Extract the (X, Y) coordinate from the center of the cell holding the provided text.  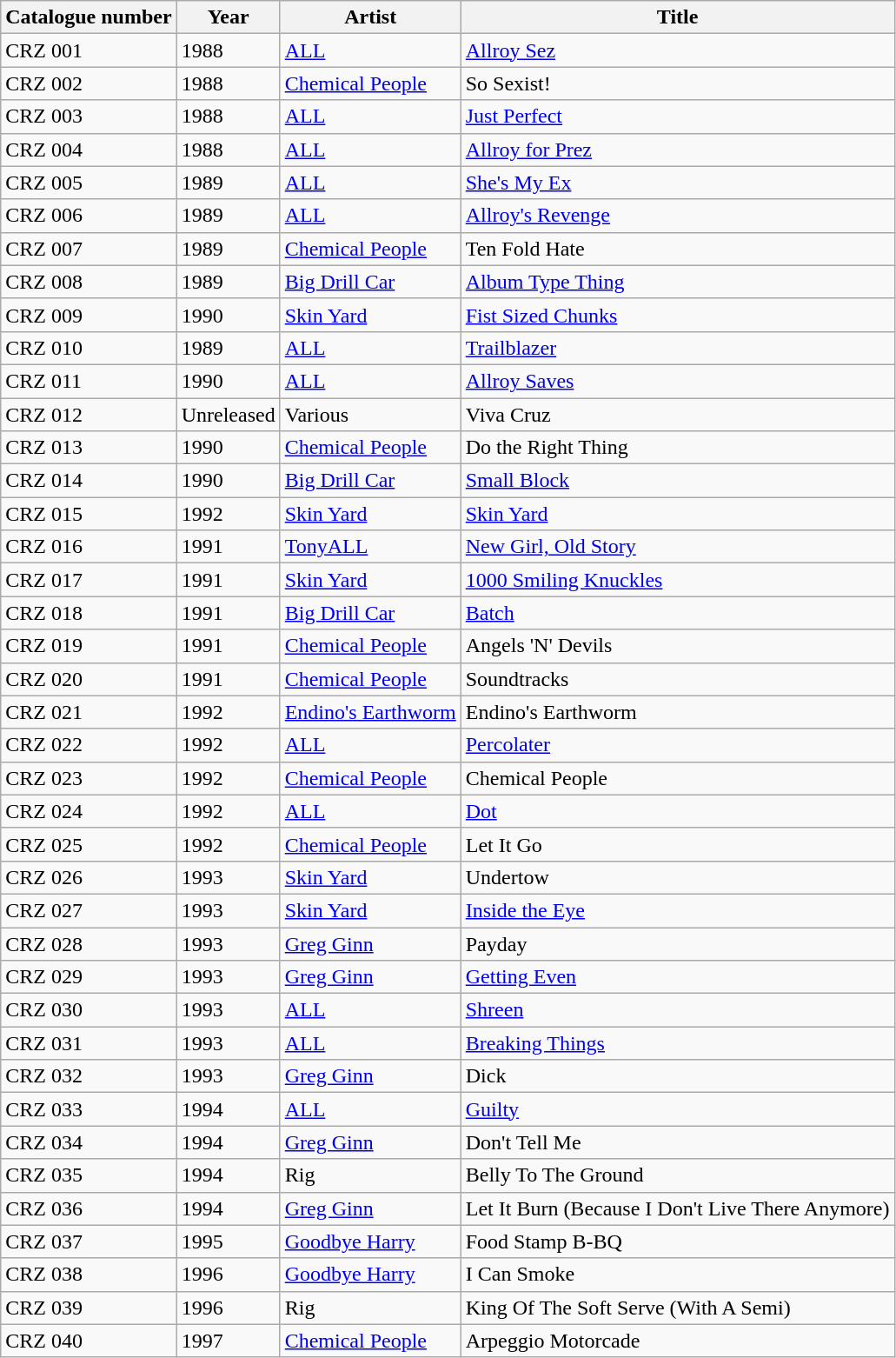
CRZ 020 (89, 679)
Dick (678, 1076)
Allroy's Revenge (678, 216)
Allroy Sez (678, 50)
Let It Burn (Because I Don't Live There Anymore) (678, 1208)
CRZ 024 (89, 811)
New Girl, Old Story (678, 547)
Getting Even (678, 977)
CRZ 006 (89, 216)
CRZ 002 (89, 83)
CRZ 016 (89, 547)
CRZ 019 (89, 646)
Undertow (678, 877)
CRZ 034 (89, 1142)
Batch (678, 613)
CRZ 005 (89, 183)
CRZ 017 (89, 580)
CRZ 029 (89, 977)
CRZ 008 (89, 282)
CRZ 021 (89, 712)
CRZ 003 (89, 116)
Belly To The Ground (678, 1175)
King Of The Soft Serve (With A Semi) (678, 1308)
1995 (228, 1242)
Payday (678, 943)
CRZ 014 (89, 481)
TonyALL (370, 547)
CRZ 037 (89, 1242)
Breaking Things (678, 1043)
CRZ 033 (89, 1109)
CRZ 007 (89, 249)
CRZ 039 (89, 1308)
CRZ 015 (89, 514)
CRZ 030 (89, 1010)
Unreleased (228, 415)
CRZ 040 (89, 1341)
Album Type Thing (678, 282)
CRZ 011 (89, 381)
1000 Smiling Knuckles (678, 580)
CRZ 022 (89, 745)
CRZ 001 (89, 50)
Title (678, 17)
Just Perfect (678, 116)
CRZ 038 (89, 1275)
Trailblazer (678, 348)
Ten Fold Hate (678, 249)
CRZ 004 (89, 150)
CRZ 012 (89, 415)
CRZ 028 (89, 943)
Shreen (678, 1010)
Let It Go (678, 844)
CRZ 035 (89, 1175)
Dot (678, 811)
CRZ 010 (89, 348)
Arpeggio Motorcade (678, 1341)
Allroy for Prez (678, 150)
CRZ 009 (89, 315)
Allroy Saves (678, 381)
CRZ 032 (89, 1076)
Viva Cruz (678, 415)
CRZ 013 (89, 448)
Soundtracks (678, 679)
Artist (370, 17)
CRZ 025 (89, 844)
Angels 'N' Devils (678, 646)
So Sexist! (678, 83)
Year (228, 17)
CRZ 036 (89, 1208)
Don't Tell Me (678, 1142)
Small Block (678, 481)
CRZ 026 (89, 877)
CRZ 018 (89, 613)
1997 (228, 1341)
CRZ 023 (89, 778)
CRZ 027 (89, 910)
Catalogue number (89, 17)
Various (370, 415)
Do the Right Thing (678, 448)
Guilty (678, 1109)
Fist Sized Chunks (678, 315)
I Can Smoke (678, 1275)
Food Stamp B-BQ (678, 1242)
Inside the Eye (678, 910)
Percolater (678, 745)
CRZ 031 (89, 1043)
She's My Ex (678, 183)
